Locate the cell with the specified text and output its [X, Y] center coordinate. 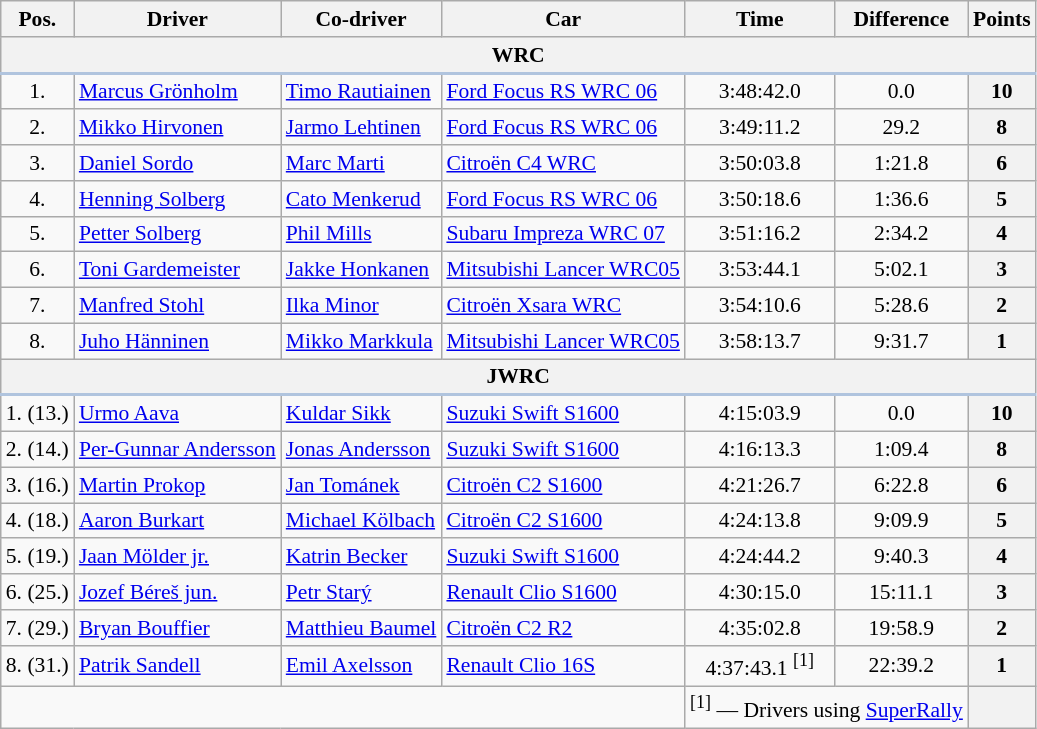
[1] — Drivers using SuperRally [826, 708]
Time [760, 19]
Patrik Sandell [178, 666]
Mikko Markkula [362, 341]
Jonas Andersson [362, 450]
22:39.2 [902, 666]
Michael Kölbach [362, 521]
Urmo Aava [178, 413]
Citroën Xsara WRC [563, 306]
4:24:44.2 [760, 557]
4:30:15.0 [760, 592]
Subaru Impreza WRC 07 [563, 234]
Renault Clio 16S [563, 666]
Jaan Mölder jr. [178, 557]
3:54:10.6 [760, 306]
Timo Rautiainen [362, 91]
4:37:43.1 [1] [760, 666]
Marcus Grönholm [178, 91]
7. [38, 306]
Manfred Stohl [178, 306]
Toni Gardemeister [178, 270]
3:53:44.1 [760, 270]
5:02.1 [902, 270]
6:22.8 [902, 485]
Petr Starý [362, 592]
4:24:13.8 [760, 521]
Daniel Sordo [178, 163]
Kuldar Sikk [362, 413]
4:15:03.9 [760, 413]
Co-driver [362, 19]
4:21:26.7 [760, 485]
1. (13.) [38, 413]
7. (29.) [38, 628]
2. [38, 128]
9:31.7 [902, 341]
Cato Menkerud [362, 199]
Juho Hänninen [178, 341]
Aaron Burkart [178, 521]
Driver [178, 19]
Ilka Minor [362, 306]
Katrin Becker [362, 557]
Jozef Béreš jun. [178, 592]
4. (18.) [38, 521]
4:16:13.3 [760, 450]
Henning Solberg [178, 199]
29.2 [902, 128]
9:40.3 [902, 557]
Pos. [38, 19]
9:09.9 [902, 521]
3:58:13.7 [760, 341]
Bryan Bouffier [178, 628]
Car [563, 19]
Petter Solberg [178, 234]
1:36.6 [902, 199]
3:50:03.8 [760, 163]
Martin Prokop [178, 485]
Points [1002, 19]
1:21.8 [902, 163]
15:11.1 [902, 592]
Citroën C2 R2 [563, 628]
3:49:11.2 [760, 128]
4. [38, 199]
Difference [902, 19]
Per-Gunnar Andersson [178, 450]
8. (31.) [38, 666]
Marc Marti [362, 163]
Emil Axelsson [362, 666]
4:35:02.8 [760, 628]
Jarmo Lehtinen [362, 128]
3:51:16.2 [760, 234]
Jan Tománek [362, 485]
5. [38, 234]
Mikko Hirvonen [178, 128]
Renault Clio S1600 [563, 592]
3. (16.) [38, 485]
Matthieu Baumel [362, 628]
3:50:18.6 [760, 199]
8. [38, 341]
3. [38, 163]
Jakke Honkanen [362, 270]
5:28.6 [902, 306]
2. (14.) [38, 450]
1. [38, 91]
5. (19.) [38, 557]
JWRC [518, 377]
Citroën C4 WRC [563, 163]
3:48:42.0 [760, 91]
WRC [518, 55]
19:58.9 [902, 628]
1:09.4 [902, 450]
6. (25.) [38, 592]
2:34.2 [902, 234]
6. [38, 270]
Phil Mills [362, 234]
